Scan for the cell matching the given text and deliver its (X, Y) coordinate at center. 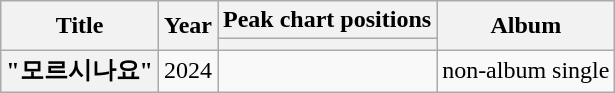
non-album single (526, 72)
Year (188, 26)
Title (80, 26)
2024 (188, 72)
Album (526, 26)
Peak chart positions (328, 20)
"모르시나요" (80, 72)
